Pinpoint the cell where the given text exists, returning its (x, y) midpoint coordinate. 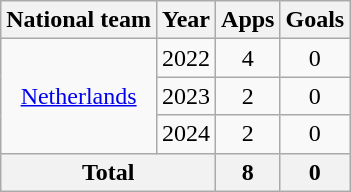
Netherlands (79, 96)
2022 (186, 58)
Apps (248, 20)
Total (108, 172)
Year (186, 20)
8 (248, 172)
2024 (186, 134)
Goals (315, 20)
2023 (186, 96)
4 (248, 58)
National team (79, 20)
